Pinpoint the cell where the given text exists, returning its [X, Y] midpoint coordinate. 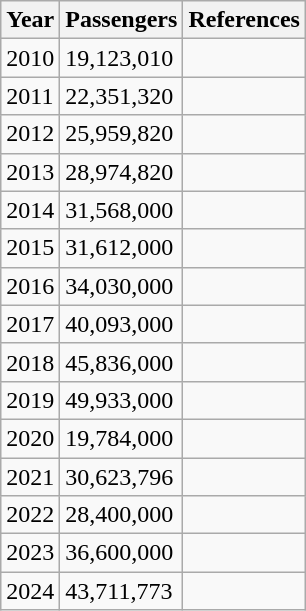
36,600,000 [122, 553]
2011 [30, 96]
2023 [30, 553]
2020 [30, 438]
Year [30, 20]
25,959,820 [122, 134]
22,351,320 [122, 96]
2014 [30, 210]
Passengers [122, 20]
19,123,010 [122, 58]
2017 [30, 324]
30,623,796 [122, 477]
2010 [30, 58]
2021 [30, 477]
49,933,000 [122, 400]
31,612,000 [122, 248]
40,093,000 [122, 324]
2019 [30, 400]
2012 [30, 134]
34,030,000 [122, 286]
31,568,000 [122, 210]
28,400,000 [122, 515]
References [244, 20]
2022 [30, 515]
28,974,820 [122, 172]
2024 [30, 591]
43,711,773 [122, 591]
2013 [30, 172]
2018 [30, 362]
19,784,000 [122, 438]
2016 [30, 286]
2015 [30, 248]
45,836,000 [122, 362]
